Detect which cell encompasses the target text, then output its (x, y) center coordinate. 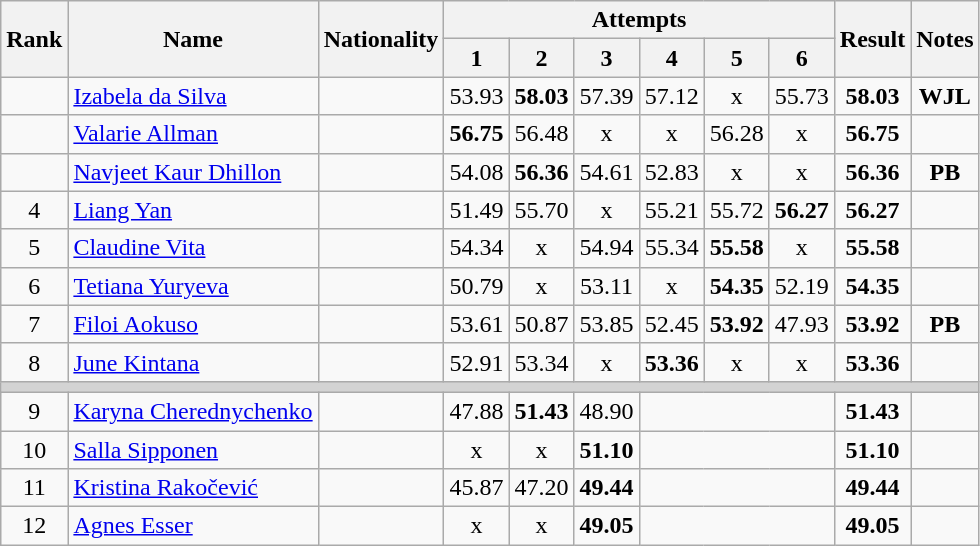
Attempts (639, 20)
Karyna Cherednychenko (193, 411)
55.72 (736, 210)
Result (872, 39)
1 (476, 58)
47.93 (802, 324)
53.85 (606, 324)
Navjeet Kaur Dhillon (193, 172)
54.34 (476, 248)
Notes (945, 39)
50.87 (542, 324)
2 (542, 58)
8 (34, 362)
Agnes Esser (193, 526)
53.93 (476, 96)
Salla Sipponen (193, 449)
47.20 (542, 488)
56.28 (736, 134)
7 (34, 324)
Kristina Rakočević (193, 488)
54.61 (606, 172)
12 (34, 526)
10 (34, 449)
55.21 (672, 210)
55.73 (802, 96)
9 (34, 411)
57.12 (672, 96)
57.39 (606, 96)
54.08 (476, 172)
WJL (945, 96)
Liang Yan (193, 210)
56.48 (542, 134)
Rank (34, 39)
Izabela da Silva (193, 96)
Tetiana Yuryeva (193, 286)
47.88 (476, 411)
50.79 (476, 286)
Name (193, 39)
51.49 (476, 210)
55.34 (672, 248)
3 (606, 58)
Claudine Vita (193, 248)
53.11 (606, 286)
55.70 (542, 210)
52.19 (802, 286)
45.87 (476, 488)
June Kintana (193, 362)
48.90 (606, 411)
Valarie Allman (193, 134)
52.45 (672, 324)
11 (34, 488)
54.94 (606, 248)
Filoi Aokuso (193, 324)
52.83 (672, 172)
52.91 (476, 362)
Nationality (381, 39)
53.61 (476, 324)
53.34 (542, 362)
